Determine the [X, Y] coordinate at the center of the cell enclosing the given text.  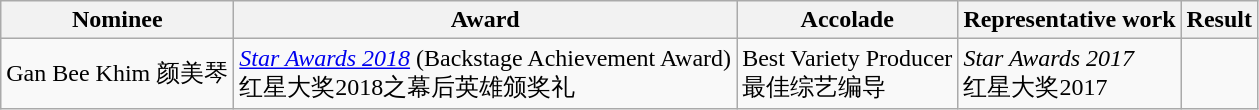
Star Awards 2017红星大奖2017 [1070, 74]
Award [486, 20]
Nominee [118, 20]
Star Awards 2018 (Backstage Achievement Award)红星大奖2018之幕后英雄颁奖礼 [486, 74]
Accolade [848, 20]
Gan Bee Khim 颜美琴 [118, 74]
Representative work [1070, 20]
Result [1219, 20]
Best Variety Producer最佳综艺编导 [848, 74]
